Capture the cell that displays the provided text and extract its [X, Y] central coordinate. 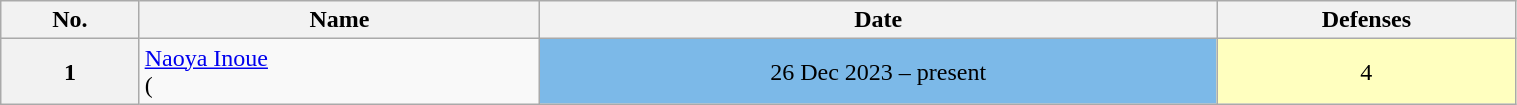
Naoya Inoue( [340, 72]
Defenses [1366, 20]
26 Dec 2023 – present [878, 72]
No. [70, 20]
4 [1366, 72]
Date [878, 20]
1 [70, 72]
Name [340, 20]
